Identify which cell holds the provided text, then report its (x, y) central coordinate. 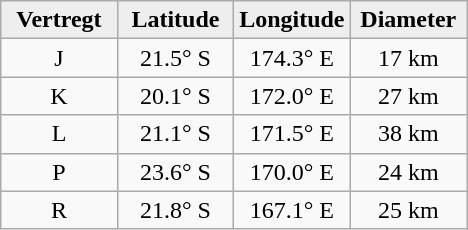
20.1° S (175, 96)
23.6° S (175, 172)
Latitude (175, 20)
K (59, 96)
27 km (408, 96)
Diameter (408, 20)
167.1° E (292, 210)
J (59, 58)
Vertregt (59, 20)
L (59, 134)
170.0° E (292, 172)
17 km (408, 58)
38 km (408, 134)
Longitude (292, 20)
171.5° E (292, 134)
24 km (408, 172)
172.0° E (292, 96)
21.1° S (175, 134)
R (59, 210)
174.3° E (292, 58)
P (59, 172)
25 km (408, 210)
21.8° S (175, 210)
21.5° S (175, 58)
